Identify which cell holds the provided text, then report its [X, Y] central coordinate. 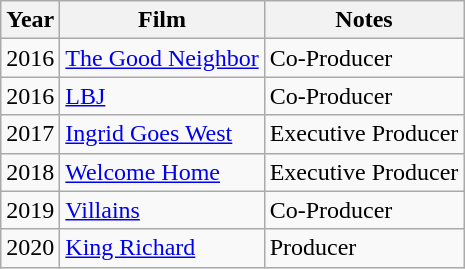
Film [162, 20]
2020 [30, 248]
2017 [30, 134]
Villains [162, 210]
2018 [30, 172]
Year [30, 20]
Notes [364, 20]
Producer [364, 248]
Welcome Home [162, 172]
The Good Neighbor [162, 58]
LBJ [162, 96]
Ingrid Goes West [162, 134]
2019 [30, 210]
King Richard [162, 248]
